Output the [X, Y] coordinate of the center of the cell containing the given text.  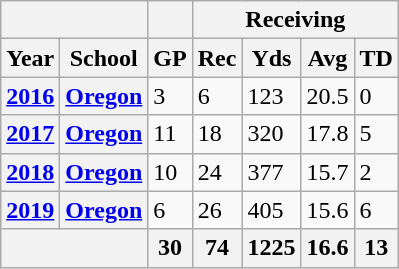
405 [272, 210]
2016 [30, 96]
11 [170, 134]
13 [376, 248]
Year [30, 58]
17.8 [328, 134]
2017 [30, 134]
20.5 [328, 96]
Avg [328, 58]
15.6 [328, 210]
16.6 [328, 248]
1225 [272, 248]
30 [170, 248]
24 [217, 172]
2 [376, 172]
2018 [30, 172]
2019 [30, 210]
377 [272, 172]
74 [217, 248]
320 [272, 134]
0 [376, 96]
TD [376, 58]
Yds [272, 58]
15.7 [328, 172]
3 [170, 96]
Rec [217, 58]
123 [272, 96]
5 [376, 134]
18 [217, 134]
26 [217, 210]
Receiving [295, 20]
School [104, 58]
10 [170, 172]
GP [170, 58]
